Provide the [X, Y] coordinate of the cell's center where the given text is located.  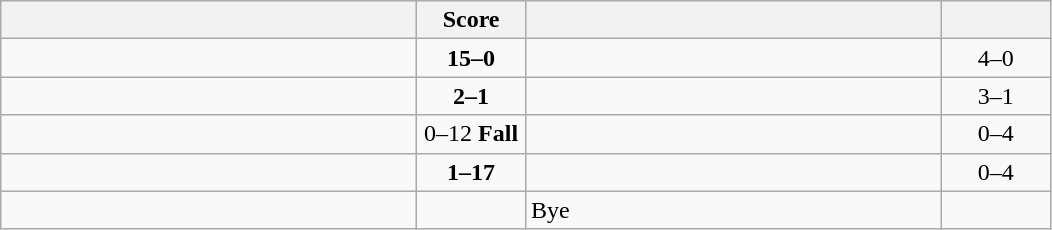
0–12 Fall [472, 134]
2–1 [472, 96]
Score [472, 20]
4–0 [996, 58]
15–0 [472, 58]
1–17 [472, 172]
Bye [733, 210]
3–1 [996, 96]
